Capture the cell that displays the provided text and extract its [X, Y] central coordinate. 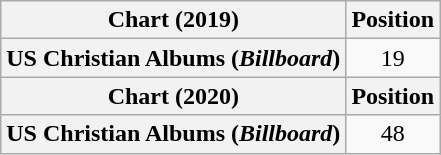
19 [393, 58]
48 [393, 134]
Chart (2020) [174, 96]
Chart (2019) [174, 20]
